Capture the cell that displays the provided text and extract its (x, y) central coordinate. 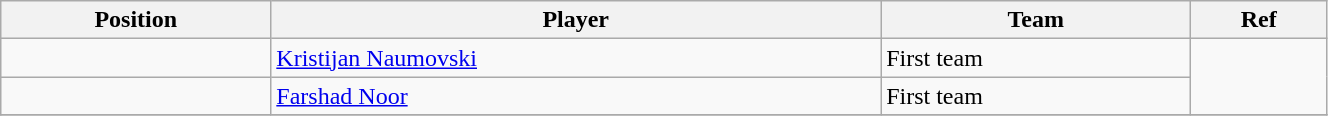
Player (576, 20)
Ref (1259, 20)
Team (1036, 20)
Farshad Noor (576, 96)
Kristijan Naumovski (576, 58)
Position (136, 20)
